Search for the cell housing the specified text and yield its [x, y] center coordinate. 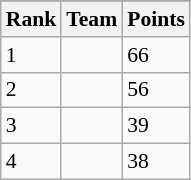
Points [156, 19]
4 [32, 162]
66 [156, 55]
56 [156, 90]
2 [32, 90]
1 [32, 55]
Rank [32, 19]
3 [32, 126]
38 [156, 162]
Team [92, 19]
39 [156, 126]
